Search for the cell housing the specified text and yield its (x, y) center coordinate. 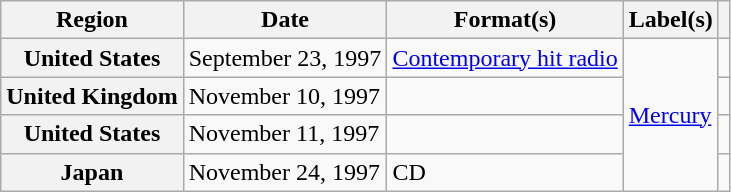
November 11, 1997 (285, 134)
Label(s) (670, 20)
Format(s) (505, 20)
Region (92, 20)
Contemporary hit radio (505, 58)
Date (285, 20)
Japan (92, 172)
September 23, 1997 (285, 58)
CD (505, 172)
United Kingdom (92, 96)
November 24, 1997 (285, 172)
November 10, 1997 (285, 96)
Mercury (670, 115)
